For the text-containing cell, return its midpoint in (x, y) coordinate format. 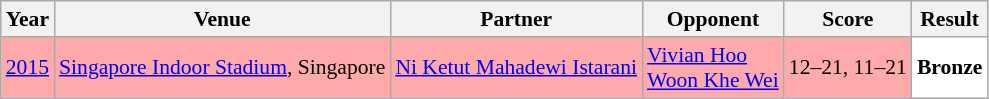
Venue (222, 19)
Bronze (950, 68)
2015 (28, 68)
Score (848, 19)
Vivian Hoo Woon Khe Wei (713, 68)
Year (28, 19)
12–21, 11–21 (848, 68)
Partner (516, 19)
Result (950, 19)
Singapore Indoor Stadium, Singapore (222, 68)
Ni Ketut Mahadewi Istarani (516, 68)
Opponent (713, 19)
